Output the (X, Y) coordinate of the center of the cell containing the given text.  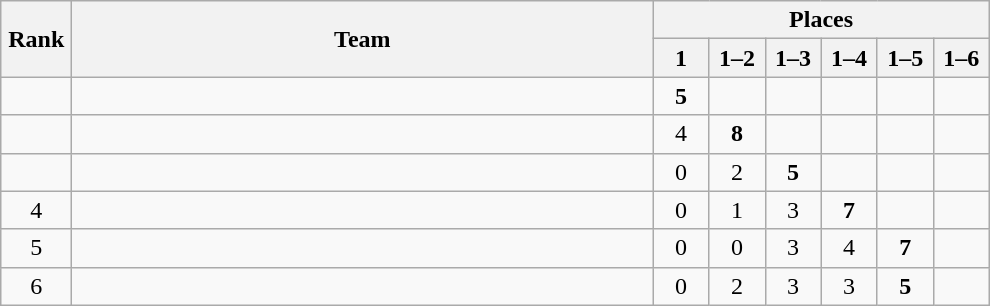
Places (821, 20)
6 (36, 286)
1–6 (961, 58)
1–2 (737, 58)
Rank (36, 39)
Team (362, 39)
1–5 (905, 58)
1–3 (793, 58)
1–4 (849, 58)
8 (737, 134)
